From the cell containing the given text, extract its center point as [x, y] coordinate. 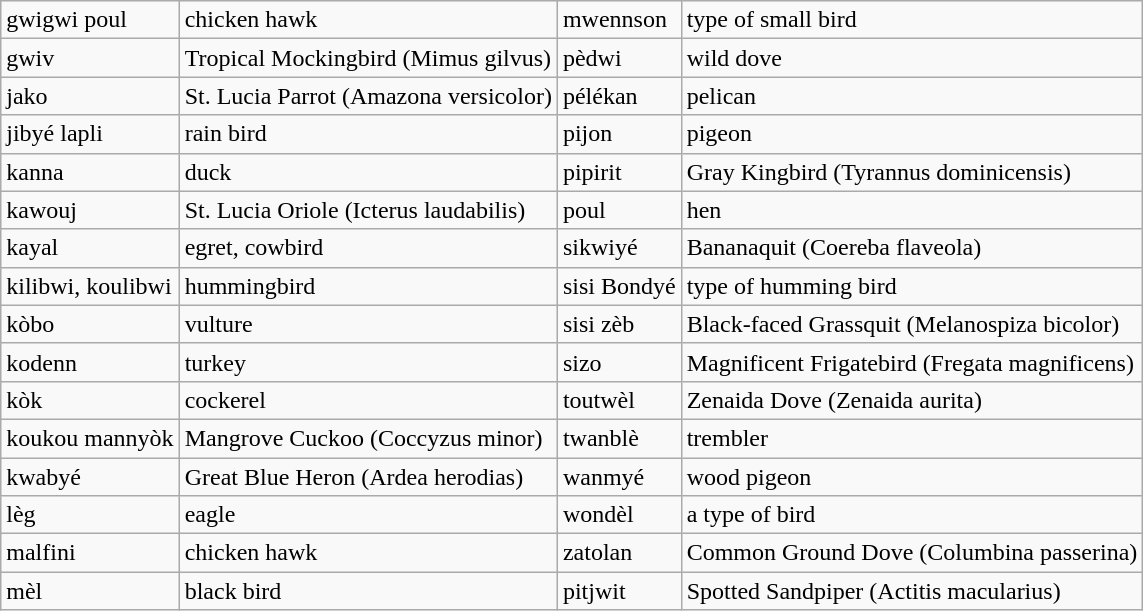
Bananaquit (Coereba flaveola) [912, 248]
kodenn [90, 362]
Gray Kingbird (Tyrannus dominicensis) [912, 172]
hen [912, 210]
pèdwi [619, 58]
trembler [912, 438]
pelican [912, 96]
mèl [90, 591]
Spotted Sandpiper (Actitis macularius) [912, 591]
koukou mannyòk [90, 438]
turkey [368, 362]
egret, cowbird [368, 248]
hummingbird [368, 286]
vulture [368, 324]
twanblè [619, 438]
gwigwi poul [90, 20]
sizo [619, 362]
Tropical Mockingbird (Mimus gilvus) [368, 58]
lèg [90, 515]
wild dove [912, 58]
pélékan [619, 96]
zatolan [619, 553]
duck [368, 172]
eagle [368, 515]
kanna [90, 172]
kayal [90, 248]
a type of bird [912, 515]
Black-faced Grassquit (Melanospiza bicolor) [912, 324]
wood pigeon [912, 477]
kòbo [90, 324]
toutwèl [619, 400]
Great Blue Heron (Ardea herodias) [368, 477]
wondèl [619, 515]
sisi Bondyé [619, 286]
black bird [368, 591]
sisi zèb [619, 324]
pitjwit [619, 591]
gwiv [90, 58]
sikwiyé [619, 248]
Zenaida Dove (Zenaida aurita) [912, 400]
mwennson [619, 20]
kawouj [90, 210]
St. Lucia Parrot (Amazona versicolor) [368, 96]
pigeon [912, 134]
kwabyé [90, 477]
kòk [90, 400]
type of humming bird [912, 286]
jako [90, 96]
St. Lucia Oriole (Icterus laudabilis) [368, 210]
Common Ground Dove (Columbina passerina) [912, 553]
wanmyé [619, 477]
pijon [619, 134]
cockerel [368, 400]
kilibwi, koulibwi [90, 286]
pipirit [619, 172]
type of small bird [912, 20]
poul [619, 210]
malfini [90, 553]
jibyé lapli [90, 134]
Mangrove Cuckoo (Coccyzus minor) [368, 438]
Magnificent Frigatebird (Fregata magnificens) [912, 362]
rain bird [368, 134]
